Extract the (X, Y) coordinate from the center of the cell holding the provided text.  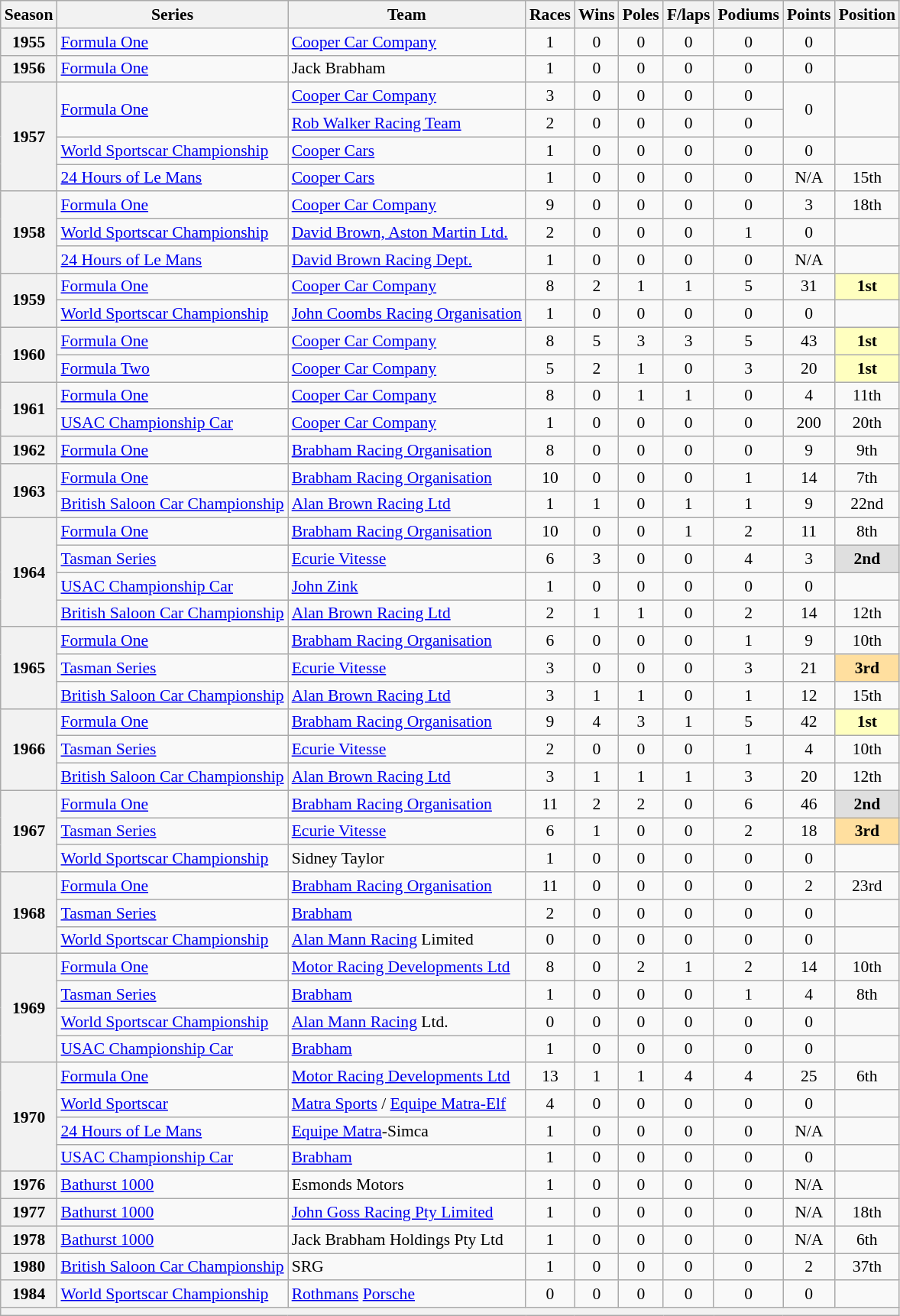
Alan Mann Racing Ltd. (406, 1022)
1978 (29, 1240)
1964 (29, 572)
1967 (29, 831)
1970 (29, 1117)
1963 (29, 491)
John Goss Racing Pty Limited (406, 1213)
22nd (867, 504)
12 (809, 695)
46 (809, 804)
9th (867, 450)
Wins (597, 15)
Podiums (749, 15)
1980 (29, 1267)
1959 (29, 300)
Esmonds Motors (406, 1185)
Races (550, 15)
1958 (29, 232)
37th (867, 1267)
1976 (29, 1185)
1957 (29, 137)
23rd (867, 886)
Rothmans Porsche (406, 1295)
7th (867, 478)
13 (550, 1077)
1968 (29, 912)
21 (809, 668)
42 (809, 722)
1965 (29, 668)
Formula Two (172, 368)
Alan Mann Racing Limited (406, 940)
Sidney Taylor (406, 859)
20th (867, 423)
John Coombs Racing Organisation (406, 314)
Season (29, 15)
1955 (29, 42)
25 (809, 1077)
Jack Brabham (406, 69)
SRG (406, 1267)
1969 (29, 1008)
David Brown Racing Dept. (406, 260)
43 (809, 342)
1977 (29, 1213)
Jack Brabham Holdings Pty Ltd (406, 1240)
18 (809, 831)
1962 (29, 450)
Series (172, 15)
World Sportscar (172, 1104)
Equipe Matra-Simca (406, 1131)
Points (809, 15)
1960 (29, 355)
Position (867, 15)
200 (809, 423)
Rob Walker Racing Team (406, 124)
David Brown, Aston Martin Ltd. (406, 232)
F/laps (689, 15)
31 (809, 287)
Matra Sports / Equipe Matra-Elf (406, 1104)
1966 (29, 749)
Team (406, 15)
1961 (29, 410)
1956 (29, 69)
11th (867, 396)
John Zink (406, 586)
Poles (641, 15)
1984 (29, 1295)
